Extract the [x, y] coordinate from the center of the cell holding the provided text.  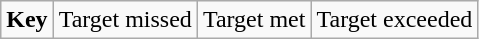
Target missed [125, 20]
Target exceeded [394, 20]
Key [27, 20]
Target met [254, 20]
